Identify which cell holds the provided text, then report its (x, y) central coordinate. 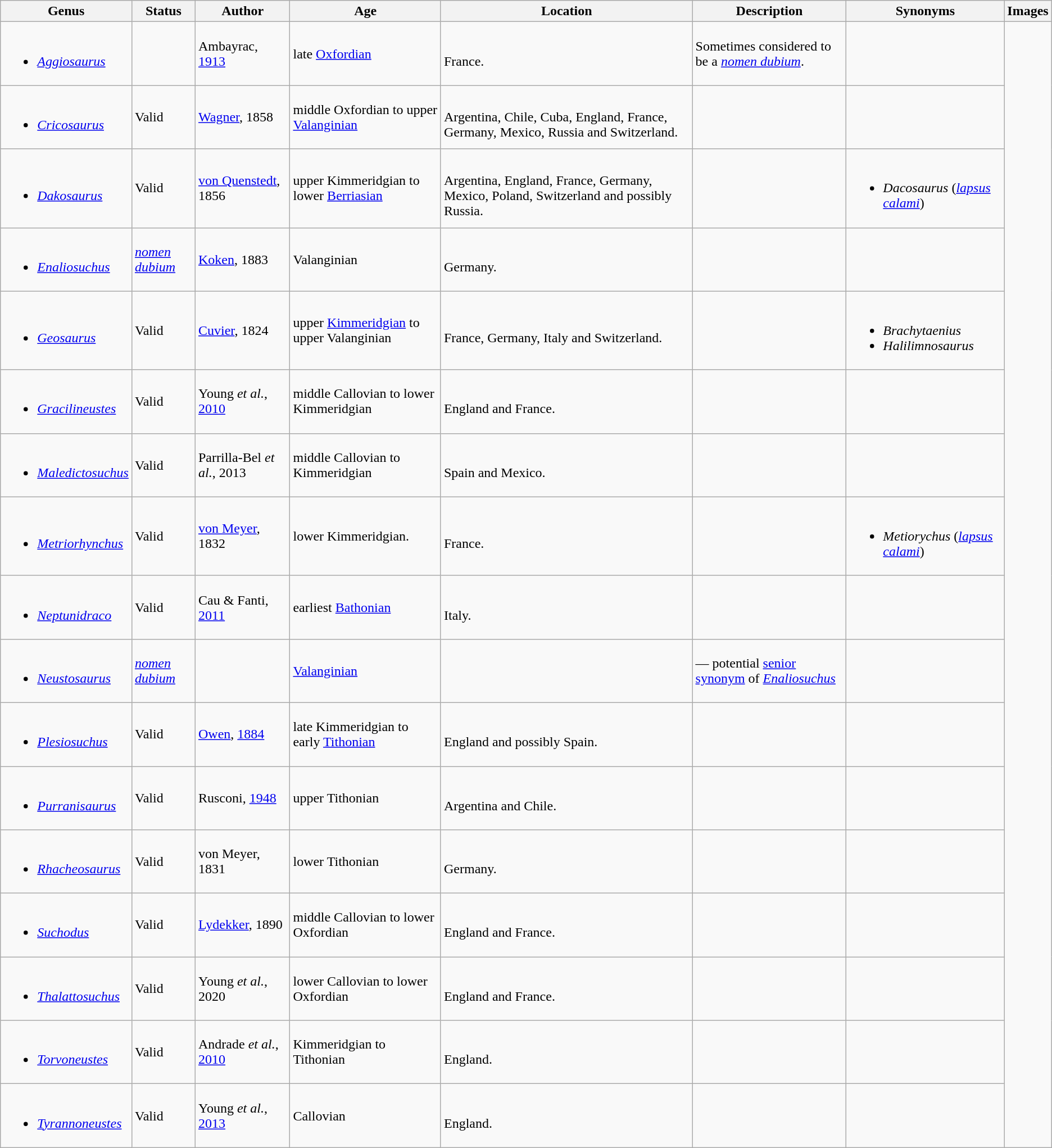
Italy. (566, 607)
Ambayrac, 1913 (242, 54)
lower Callovian to lower Oxfordian (365, 989)
Neustosaurus (66, 671)
von Quenstedt, 1856 (242, 188)
Wagner, 1858 (242, 117)
Dakosaurus (66, 188)
Genus (66, 11)
earliest Bathonian (365, 607)
middle Oxfordian to upper Valanginian (365, 117)
— potential senior synonym of Enaliosuchus (769, 671)
England and possibly Spain. (566, 734)
Neptunidraco (66, 607)
Young et al., 2010 (242, 401)
Age (365, 11)
Owen, 1884 (242, 734)
Status (163, 11)
middle Callovian to Kimmeridgian (365, 465)
France, Germany, Italy and Switzerland. (566, 330)
Kimmeridgian to Tithonian (365, 1052)
Argentina and Chile. (566, 798)
Aggiosaurus (66, 54)
late Oxfordian (365, 54)
Plesiosuchus (66, 734)
Lydekker, 1890 (242, 925)
Synonyms (925, 11)
Andrade et al., 2010 (242, 1052)
Gracilineustes (66, 401)
upper Kimmeridgian to lower Berriasian (365, 188)
Author (242, 11)
Tyrannoneustes (66, 1116)
middle Callovian to lower Kimmeridgian (365, 401)
Sometimes considered to be a nomen dubium. (769, 54)
Callovian (365, 1116)
Enaliosuchus (66, 260)
Rusconi, 1948 (242, 798)
Torvoneustes (66, 1052)
middle Callovian to lower Oxfordian (365, 925)
Thalattosuchus (66, 989)
von Meyer, 1831 (242, 862)
lower Tithonian (365, 862)
Koken, 1883 (242, 260)
Dacosaurus (lapsus calami) (925, 188)
Images (1028, 11)
Young et al., 2013 (242, 1116)
Metriorhynchus (66, 536)
lower Kimmeridgian. (365, 536)
Cuvier, 1824 (242, 330)
Metiorychus (lapsus calami) (925, 536)
Spain and Mexico. (566, 465)
Parrilla-Bel et al., 2013 (242, 465)
Suchodus (66, 925)
Cau & Fanti, 2011 (242, 607)
Cricosaurus (66, 117)
Geosaurus (66, 330)
Description (769, 11)
Argentina, Chile, Cuba, England, France, Germany, Mexico, Russia and Switzerland. (566, 117)
Maledictosuchus (66, 465)
upper Tithonian (365, 798)
Argentina, England, France, Germany, Mexico, Poland, Switzerland and possibly Russia. (566, 188)
Rhacheosaurus (66, 862)
late Kimmeridgian to early Tithonian (365, 734)
Young et al., 2020 (242, 989)
upper Kimmeridgian to upper Valanginian (365, 330)
von Meyer, 1832 (242, 536)
Location (566, 11)
BrachytaeniusHalilimnosaurus (925, 330)
Purranisaurus (66, 798)
